For the text-containing cell, return its midpoint in (X, Y) coordinate format. 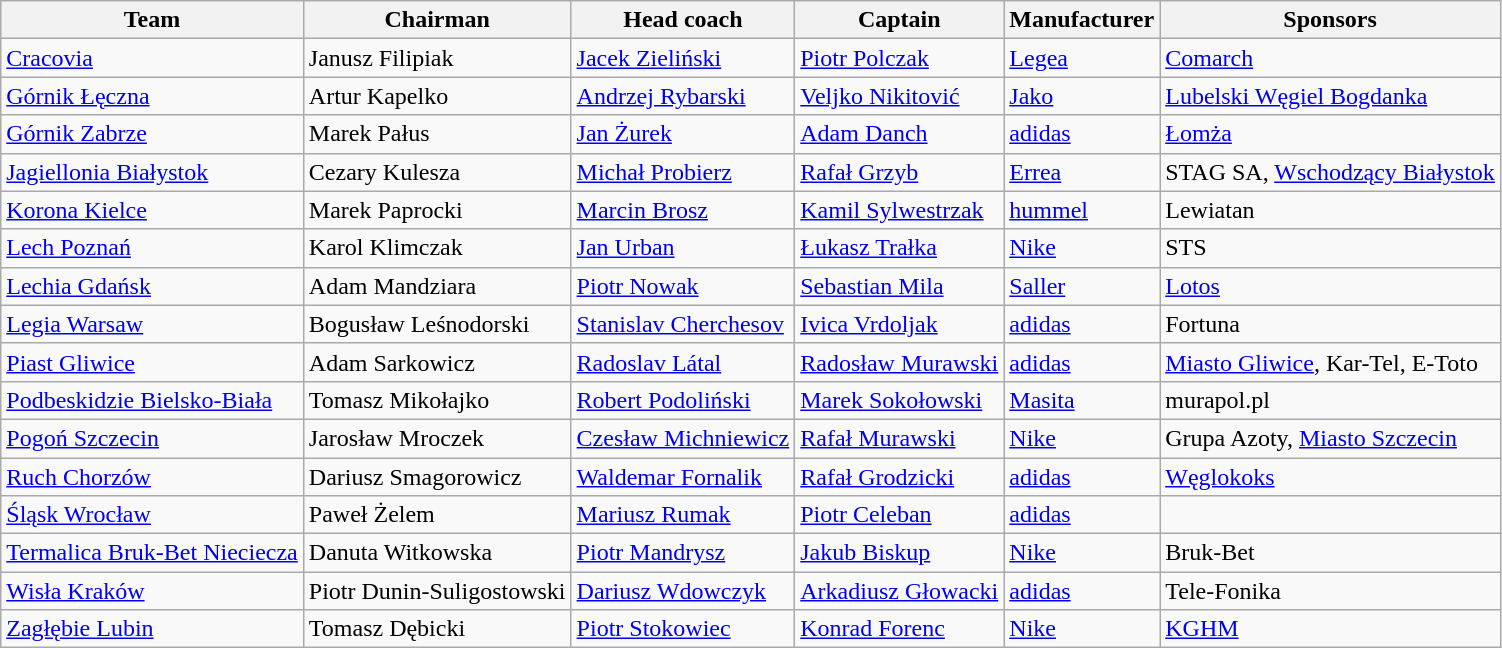
Cracovia (152, 58)
Grupa Azoty, Miasto Szczecin (1330, 438)
Dariusz Wdowczyk (683, 591)
Head coach (683, 20)
Pogoń Szczecin (152, 438)
Górnik Zabrze (152, 134)
Saller (1082, 286)
Wisła Kraków (152, 591)
Captain (900, 20)
STS (1330, 248)
Stanislav Cherchesov (683, 324)
Andrzej Rybarski (683, 96)
Lotos (1330, 286)
murapol.pl (1330, 400)
Chairman (437, 20)
Comarch (1330, 58)
Konrad Forenc (900, 629)
Tomasz Dębicki (437, 629)
Jarosław Mroczek (437, 438)
Manufacturer (1082, 20)
Podbeskidzie Bielsko-Biała (152, 400)
Lech Poznań (152, 248)
Piotr Celeban (900, 515)
Dariusz Smagorowicz (437, 477)
Karol Klimczak (437, 248)
Górnik Łęczna (152, 96)
Fortuna (1330, 324)
Łukasz Trałka (900, 248)
Piotr Mandrysz (683, 553)
Marek Paprocki (437, 210)
Bruk-Bet (1330, 553)
Łomża (1330, 134)
Jakub Biskup (900, 553)
Arkadiusz Głowacki (900, 591)
Mariusz Rumak (683, 515)
Jako (1082, 96)
Errea (1082, 172)
Piotr Nowak (683, 286)
Jan Urban (683, 248)
Zagłębie Lubin (152, 629)
Veljko Nikitović (900, 96)
Danuta Witkowska (437, 553)
Legea (1082, 58)
Radosław Murawski (900, 362)
STAG SA, Wschodzący Białystok (1330, 172)
hummel (1082, 210)
Ruch Chorzów (152, 477)
Michał Probierz (683, 172)
Lechia Gdańsk (152, 286)
Piotr Polczak (900, 58)
Piotr Dunin-Suligostowski (437, 591)
Adam Mandziara (437, 286)
Robert Podoliński (683, 400)
Bogusław Leśnodorski (437, 324)
Kamil Sylwestrzak (900, 210)
Jagiellonia Białystok (152, 172)
Węglokoks (1330, 477)
Legia Warsaw (152, 324)
Sponsors (1330, 20)
Masita (1082, 400)
Team (152, 20)
Korona Kielce (152, 210)
Tomasz Mikołajko (437, 400)
Piast Gliwice (152, 362)
Jan Żurek (683, 134)
Rafał Murawski (900, 438)
Adam Danch (900, 134)
Czesław Michniewicz (683, 438)
Rafał Grzyb (900, 172)
Śląsk Wrocław (152, 515)
Rafał Grodzicki (900, 477)
Radoslav Látal (683, 362)
Sebastian Mila (900, 286)
Cezary Kulesza (437, 172)
Paweł Żelem (437, 515)
Marek Pałus (437, 134)
Tele-Fonika (1330, 591)
Marek Sokołowski (900, 400)
Marcin Brosz (683, 210)
Termalica Bruk-Bet Nieciecza (152, 553)
Miasto Gliwice, Kar-Tel, E-Toto (1330, 362)
Artur Kapelko (437, 96)
Janusz Filipiak (437, 58)
Ivica Vrdoljak (900, 324)
Lewiatan (1330, 210)
Waldemar Fornalik (683, 477)
Piotr Stokowiec (683, 629)
Adam Sarkowicz (437, 362)
Jacek Zieliński (683, 58)
KGHM (1330, 629)
Lubelski Węgiel Bogdanka (1330, 96)
